Provide the (X, Y) coordinate of the cell's center where the given text is located.  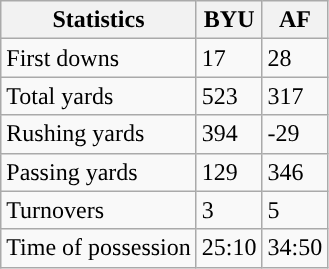
Statistics (99, 20)
Turnovers (99, 210)
17 (229, 58)
Time of possession (99, 248)
129 (229, 172)
394 (229, 134)
Total yards (99, 96)
28 (295, 58)
523 (229, 96)
AF (295, 20)
Passing yards (99, 172)
5 (295, 210)
346 (295, 172)
First downs (99, 58)
34:50 (295, 248)
3 (229, 210)
-29 (295, 134)
Rushing yards (99, 134)
25:10 (229, 248)
317 (295, 96)
BYU (229, 20)
